Provide the (X, Y) coordinate of the cell's center where the given text is located.  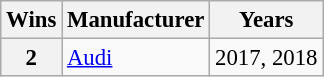
Manufacturer (136, 20)
Audi (136, 58)
2 (32, 58)
Years (266, 20)
2017, 2018 (266, 58)
Wins (32, 20)
